Pinpoint the cell where the given text exists, returning its (x, y) midpoint coordinate. 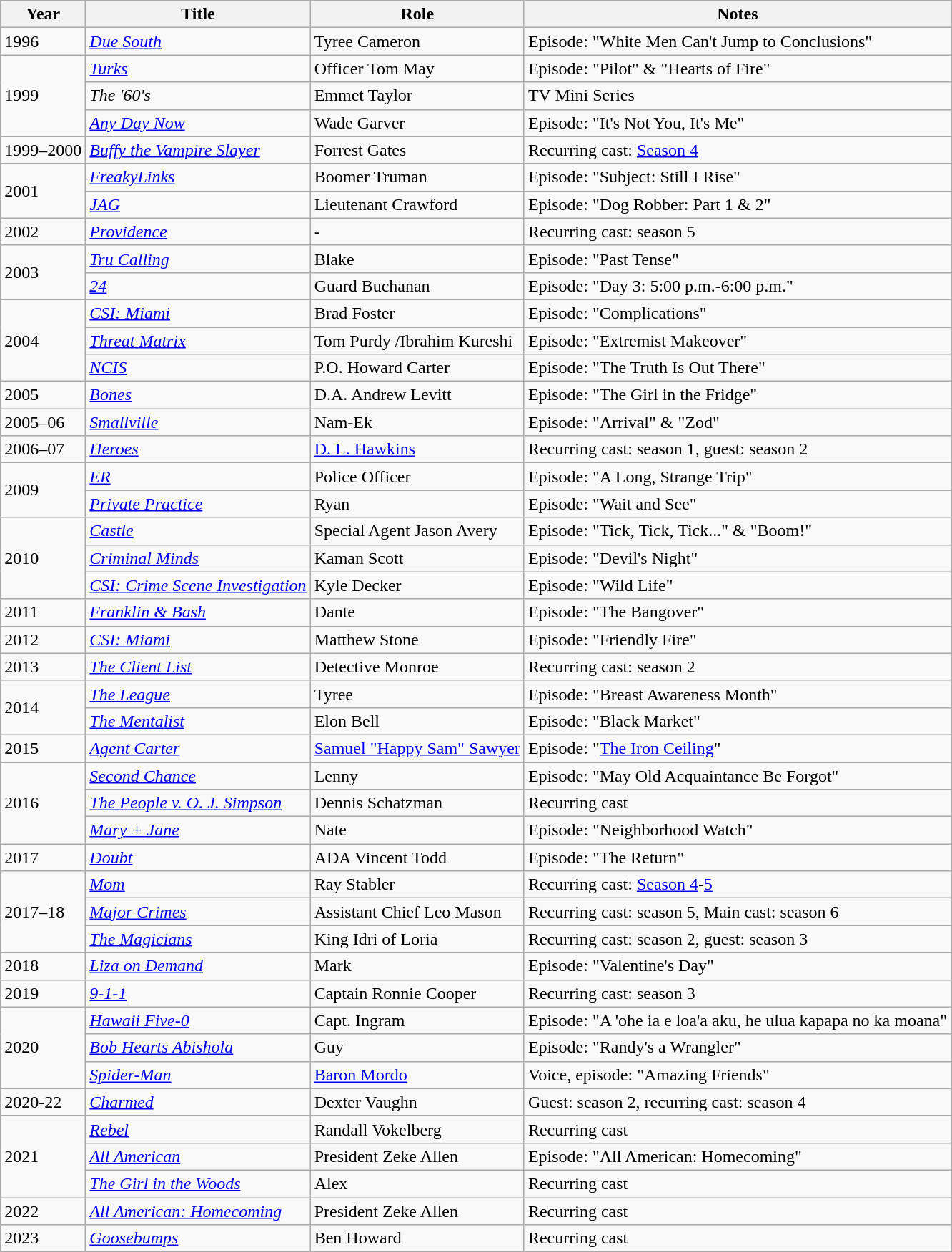
2009 (43, 490)
Tyree Cameron (417, 41)
Episode: "The Return" (738, 858)
Mom (198, 885)
Brad Foster (417, 313)
Episode: "Friendly Fire" (738, 640)
D.A. Andrew Levitt (417, 395)
- (417, 232)
Bones (198, 395)
2005–06 (43, 422)
NCIS (198, 368)
Bob Hearts Abishola (198, 1048)
Turks (198, 69)
Kyle Decker (417, 585)
2002 (43, 232)
Episode: "Black Market" (738, 721)
The League (198, 694)
Episode: "Wild Life" (738, 585)
Episode: "Subject: Still I Rise" (738, 177)
Assistant Chief Leo Mason (417, 912)
Lenny (417, 775)
Ben Howard (417, 1238)
Spider-Man (198, 1075)
Dante (417, 612)
Castle (198, 531)
ER (198, 477)
Episode: "Past Tense" (738, 259)
Threat Matrix (198, 341)
2011 (43, 612)
Charmed (198, 1102)
Providence (198, 232)
Blake (417, 259)
Franklin & Bash (198, 612)
Smallville (198, 422)
24 (198, 286)
Episode: "Breast Awareness Month" (738, 694)
Lieutenant Crawford (417, 204)
All American (198, 1156)
2012 (43, 640)
Ryan (417, 504)
The Mentalist (198, 721)
2021 (43, 1156)
The Girl in the Woods (198, 1183)
Dennis Schatzman (417, 803)
Episode: "A Long, Strange Trip" (738, 477)
2019 (43, 993)
Guard Buchanan (417, 286)
Due South (198, 41)
2017–18 (43, 912)
Agent Carter (198, 748)
2022 (43, 1211)
Episode: "Neighborhood Watch" (738, 830)
Episode: "Randy's a Wrangler" (738, 1048)
2010 (43, 558)
2001 (43, 191)
CSI: Crime Scene Investigation (198, 585)
Doubt (198, 858)
Role (417, 14)
Recurring cast: season 5, Main cast: season 6 (738, 912)
Goosebumps (198, 1238)
Detective Monroe (417, 667)
1999–2000 (43, 150)
Episode: "Tick, Tick, Tick..." & "Boom!" (738, 531)
2014 (43, 707)
Notes (738, 14)
Police Officer (417, 477)
Episode: "Extremist Makeover" (738, 341)
2016 (43, 803)
2020 (43, 1048)
Episode: "The Bangover" (738, 612)
Recurring cast: Season 4-5 (738, 885)
Matthew Stone (417, 640)
Episode: "The Girl in the Fridge" (738, 395)
Tru Calling (198, 259)
Forrest Gates (417, 150)
The '60's (198, 96)
Episode: "It's Not You, It's Me" (738, 123)
Liza on Demand (198, 966)
ADA Vincent Todd (417, 858)
Captain Ronnie Cooper (417, 993)
Episode: "Pilot" & "Hearts of Fire" (738, 69)
Episode: "Complications" (738, 313)
2005 (43, 395)
Major Crimes (198, 912)
Guy (417, 1048)
Dexter Vaughn (417, 1102)
Wade Garver (417, 123)
Second Chance (198, 775)
2013 (43, 667)
Recurring cast: season 2, guest: season 3 (738, 939)
Episode: "Wait and See" (738, 504)
Episode: "Valentine's Day" (738, 966)
2020-22 (43, 1102)
Capt. Ingram (417, 1020)
Episode: "All American: Homecoming" (738, 1156)
Tom Purdy /Ibrahim Kureshi (417, 341)
Special Agent Jason Avery (417, 531)
Alex (417, 1183)
Year (43, 14)
TV Mini Series (738, 96)
1996 (43, 41)
Samuel "Happy Sam" Sawyer (417, 748)
Nate (417, 830)
Episode: "The Truth Is Out There" (738, 368)
Rebel (198, 1129)
Episode: "Arrival" & "Zod" (738, 422)
Buffy the Vampire Slayer (198, 150)
Recurring cast: season 5 (738, 232)
9-1-1 (198, 993)
Randall Vokelberg (417, 1129)
Heroes (198, 449)
Criminal Minds (198, 558)
Episode: "Devil's Night" (738, 558)
Recurring cast: season 3 (738, 993)
Boomer Truman (417, 177)
2004 (43, 340)
2018 (43, 966)
FreakyLinks (198, 177)
All American: Homecoming (198, 1211)
Episode: "The Iron Ceiling" (738, 748)
2023 (43, 1238)
Officer Tom May (417, 69)
2003 (43, 272)
Elon Bell (417, 721)
Episode: "May Old Acquaintance Be Forgot" (738, 775)
Hawaii Five-0 (198, 1020)
Tyree (417, 694)
Ray Stabler (417, 885)
The Magicians (198, 939)
1999 (43, 96)
Episode: "A 'ohe ia e loa'a aku, he ulua kapapa no ka moana" (738, 1020)
2015 (43, 748)
Title (198, 14)
Emmet Taylor (417, 96)
Private Practice (198, 504)
2017 (43, 858)
Recurring cast: Season 4 (738, 150)
Episode: "Dog Robber: Part 1 & 2" (738, 204)
Guest: season 2, recurring cast: season 4 (738, 1102)
Voice, episode: "Amazing Friends" (738, 1075)
JAG (198, 204)
Any Day Now (198, 123)
Nam-Ek (417, 422)
Baron Mordo (417, 1075)
Recurring cast: season 2 (738, 667)
Episode: "White Men Can't Jump to Conclusions" (738, 41)
The Client List (198, 667)
Recurring cast: season 1, guest: season 2 (738, 449)
D. L. Hawkins (417, 449)
Episode: "Day 3: 5:00 p.m.-6:00 p.m." (738, 286)
King Idri of Loria (417, 939)
Mark (417, 966)
2006–07 (43, 449)
Kaman Scott (417, 558)
P.O. Howard Carter (417, 368)
Mary + Jane (198, 830)
The People v. O. J. Simpson (198, 803)
